Scan for the cell matching the given text and deliver its (X, Y) coordinate at center. 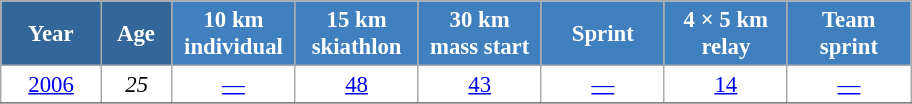
Year (52, 34)
Sprint (602, 34)
10 km individual (234, 34)
14 (726, 85)
48 (356, 85)
25 (136, 85)
Team sprint (848, 34)
Age (136, 34)
2006 (52, 85)
43 (480, 85)
4 × 5 km relay (726, 34)
30 km mass start (480, 34)
15 km skiathlon (356, 34)
